Search for the cell housing the specified text and yield its [X, Y] center coordinate. 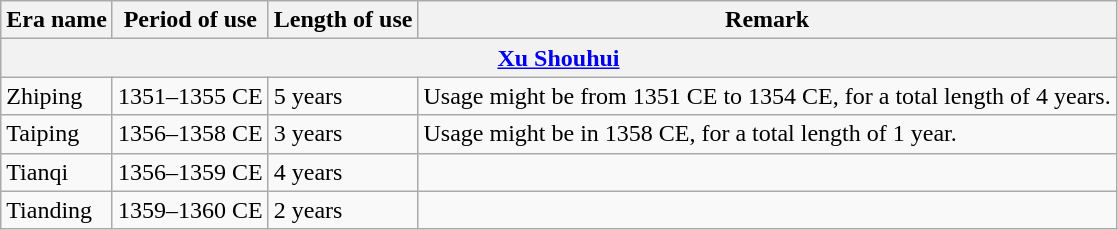
5 years [343, 96]
Usage might be from 1351 CE to 1354 CE, for a total length of 4 years. [767, 96]
Era name [57, 20]
Zhiping [57, 96]
3 years [343, 134]
Length of use [343, 20]
Remark [767, 20]
1356–1358 CE [190, 134]
1351–1355 CE [190, 96]
Taiping [57, 134]
1356–1359 CE [190, 172]
Tianqi [57, 172]
Xu Shouhui [558, 58]
4 years [343, 172]
1359–1360 CE [190, 210]
Usage might be in 1358 CE, for a total length of 1 year. [767, 134]
2 years [343, 210]
Tianding [57, 210]
Period of use [190, 20]
